Identify which cell holds the provided text, then report its [X, Y] central coordinate. 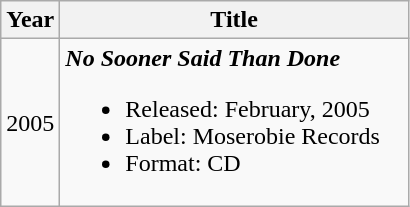
2005 [30, 122]
Title [234, 20]
Year [30, 20]
No Sooner Said Than DoneReleased: February, 2005Label: Moserobie Records Format: CD [234, 122]
